Extract the (x, y) coordinate from the center of the cell holding the provided text.  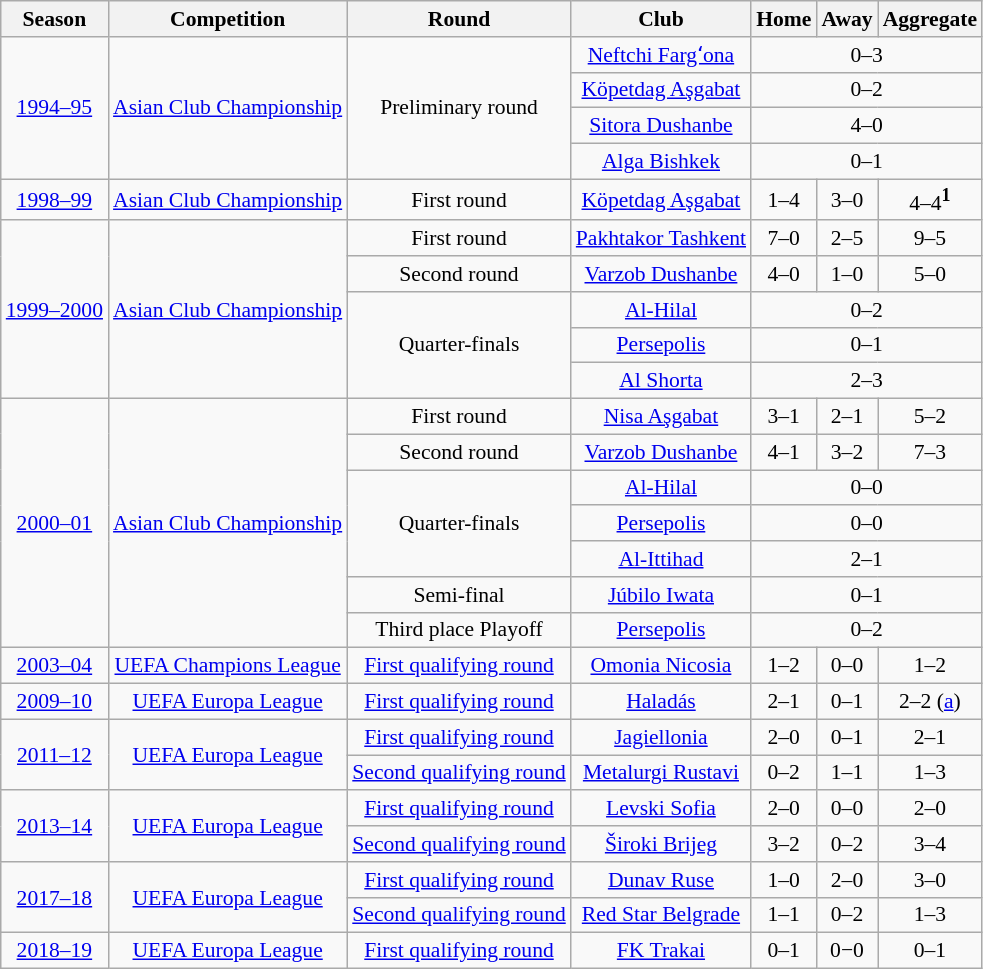
Široki Brijeg (661, 844)
Pakhtakor Tashkent (661, 239)
2013–14 (54, 826)
2011–12 (54, 754)
Júbilo Iwata (661, 595)
2018–19 (54, 951)
2–2 (a) (930, 702)
2000–01 (54, 524)
Neftchi Fargʻona (661, 55)
Club (661, 19)
Home (784, 19)
2017–18 (54, 898)
Sitora Dushanbe (661, 126)
Al-Ittihad (661, 559)
1998–99 (54, 200)
2–3 (866, 381)
7–0 (784, 239)
Red Star Belgrade (661, 915)
Preliminary round (459, 108)
0−0 (846, 951)
Round (459, 19)
UEFA Champions League (228, 666)
Away (846, 19)
0–3 (866, 55)
Jagiellonia (661, 737)
3–4 (930, 844)
Al Shorta (661, 381)
2003–04 (54, 666)
3–1 (784, 417)
FK Trakai (661, 951)
Alga Bishkek (661, 162)
2009–10 (54, 702)
5–0 (930, 274)
4–1 (784, 452)
Metalurgi Rustavi (661, 773)
9–5 (930, 239)
5–2 (930, 417)
Aggregate (930, 19)
Levski Sofia (661, 809)
Season (54, 19)
Nisa Aşgabat (661, 417)
2–5 (846, 239)
4–41 (930, 200)
Haladás (661, 702)
1–4 (784, 200)
Dunav Ruse (661, 880)
Semi-final (459, 595)
1994–95 (54, 108)
7–3 (930, 452)
Third place Playoff (459, 630)
Competition (228, 19)
Omonia Nicosia (661, 666)
1999–2000 (54, 310)
